From the cell containing the given text, extract its center point as [X, Y] coordinate. 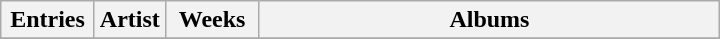
Weeks [212, 20]
Albums [490, 20]
Artist [130, 20]
Entries [48, 20]
